Search for the cell housing the specified text and yield its (x, y) center coordinate. 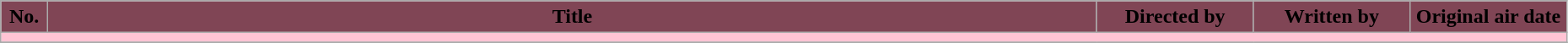
Original air date (1489, 17)
Written by (1332, 17)
No. (24, 17)
Directed by (1175, 17)
Title (572, 17)
